Output the [x, y] coordinate of the center of the cell containing the given text.  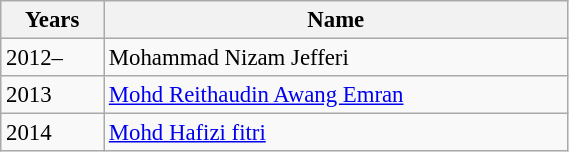
Mohd Hafizi fitri [336, 133]
Mohd Reithaudin Awang Emran [336, 95]
2012– [52, 58]
2013 [52, 95]
2014 [52, 133]
Name [336, 20]
Years [52, 20]
Mohammad Nizam Jefferi [336, 58]
